Return (X, Y) of the center of cell containing provided text 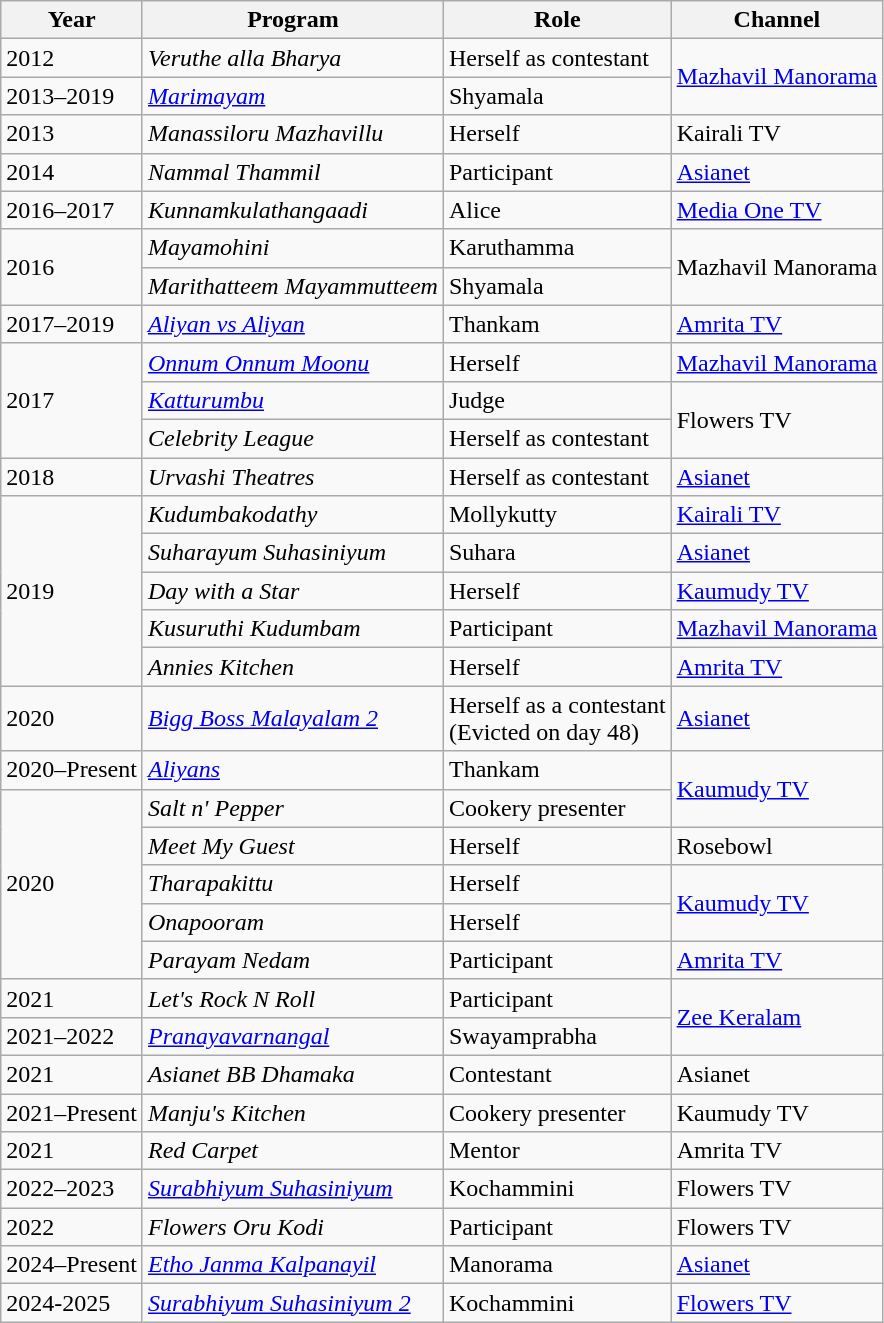
2017 (72, 400)
Salt n' Pepper (292, 808)
Flowers Oru Kodi (292, 1227)
2024-2025 (72, 1303)
2022 (72, 1227)
2019 (72, 591)
2020–Present (72, 770)
2016 (72, 267)
Tharapakittu (292, 884)
Katturumbu (292, 400)
Mentor (557, 1151)
Year (72, 20)
Judge (557, 400)
2013–2019 (72, 96)
Herself as a contestant(Evicted on day 48) (557, 718)
Suhara (557, 553)
2014 (72, 172)
Surabhiyum Suhasiniyum (292, 1189)
Aliyan vs Aliyan (292, 324)
Rosebowl (777, 846)
Channel (777, 20)
Aliyans (292, 770)
Zee Keralam (777, 1017)
2021–2022 (72, 1036)
Kudumbakodathy (292, 515)
Contestant (557, 1074)
Veruthe alla Bharya (292, 58)
Karuthamma (557, 248)
2017–2019 (72, 324)
Program (292, 20)
Meet My Guest (292, 846)
Mollykutty (557, 515)
Bigg Boss Malayalam 2 (292, 718)
2012 (72, 58)
2022–2023 (72, 1189)
Mayamohini (292, 248)
2018 (72, 477)
2016–2017 (72, 210)
2013 (72, 134)
Kusuruthi Kudumbam (292, 629)
Swayamprabha (557, 1036)
Annies Kitchen (292, 667)
Suharayum Suhasiniyum (292, 553)
Marithatteem Mayammutteem (292, 286)
Red Carpet (292, 1151)
Surabhiyum Suhasiniyum 2 (292, 1303)
Onnum Onnum Moonu (292, 362)
Parayam Nedam (292, 960)
Nammal Thammil (292, 172)
Manorama (557, 1265)
Let's Rock N Roll (292, 998)
2021–Present (72, 1113)
Kunnamkulathangaadi (292, 210)
Media One TV (777, 210)
Pranayavarnangal (292, 1036)
Urvashi Theatres (292, 477)
Manju's Kitchen (292, 1113)
Marimayam (292, 96)
Role (557, 20)
Etho Janma Kalpanayil (292, 1265)
Day with a Star (292, 591)
Celebrity League (292, 438)
2024–Present (72, 1265)
Asianet BB Dhamaka (292, 1074)
Alice (557, 210)
Manassiloru Mazhavillu (292, 134)
Onapooram (292, 922)
